Output the [X, Y] coordinate of the center of the cell containing the given text.  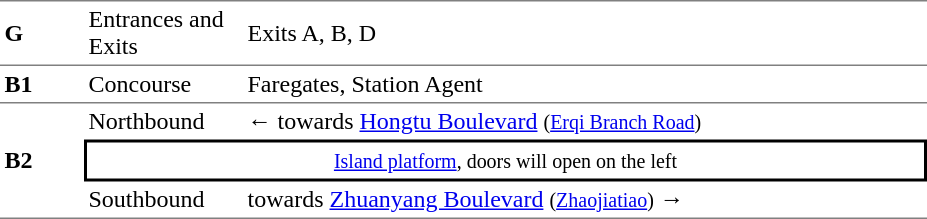
Island platform, doors will open on the left [506, 161]
G [42, 33]
Entrances and Exits [164, 33]
B1 [42, 85]
Exits A, B, D [585, 33]
← towards Hongtu Boulevard (Erqi Branch Road) [585, 122]
Concourse [164, 85]
Faregates, Station Agent [585, 85]
Northbound [164, 122]
